Determine the [X, Y] coordinate at the center of the cell enclosing the given text.  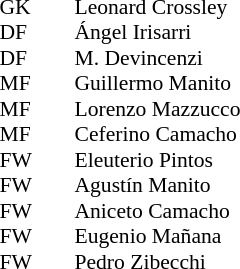
M. Devincenzi [157, 58]
Agustín Manito [157, 185]
Lorenzo Mazzucco [157, 109]
Ceferino Camacho [157, 135]
Aniceto Camacho [157, 211]
Ángel Irisarri [157, 33]
Eleuterio Pintos [157, 160]
Eugenio Mañana [157, 237]
Guillermo Manito [157, 83]
